Search for the cell housing the specified text and yield its (X, Y) center coordinate. 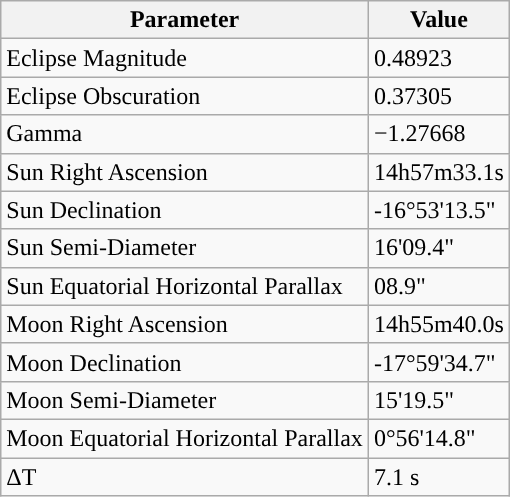
Moon Declination (185, 362)
14h57m33.1s (438, 172)
Moon Equatorial Horizontal Parallax (185, 438)
-16°53'13.5" (438, 210)
Sun Equatorial Horizontal Parallax (185, 286)
08.9" (438, 286)
16'09.4" (438, 248)
Sun Right Ascension (185, 172)
0°56'14.8" (438, 438)
−1.27668 (438, 134)
Eclipse Magnitude (185, 58)
0.48923 (438, 58)
0.37305 (438, 96)
Gamma (185, 134)
ΔT (185, 477)
14h55m40.0s (438, 324)
7.1 s (438, 477)
Eclipse Obscuration (185, 96)
Value (438, 20)
Sun Semi-Diameter (185, 248)
Parameter (185, 20)
Moon Right Ascension (185, 324)
-17°59'34.7" (438, 362)
Sun Declination (185, 210)
Moon Semi-Diameter (185, 400)
15'19.5" (438, 400)
